Capture the cell that displays the provided text and extract its (x, y) central coordinate. 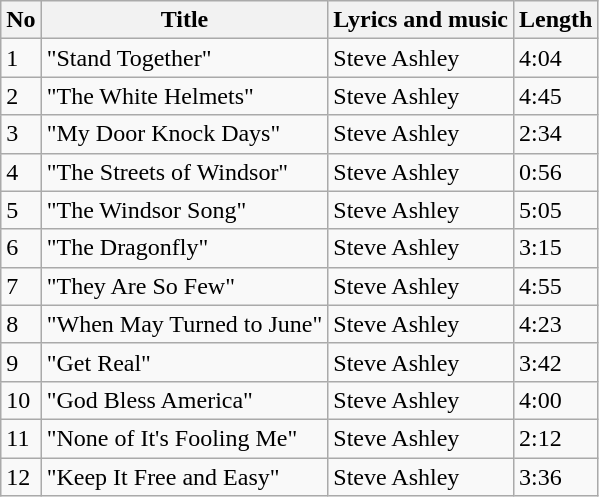
9 (21, 362)
No (21, 20)
"The White Helmets" (184, 96)
"The Dragonfly" (184, 248)
Length (556, 20)
"Keep It Free and Easy" (184, 477)
5:05 (556, 210)
Title (184, 20)
"God Bless America" (184, 400)
10 (21, 400)
4:55 (556, 286)
4:45 (556, 96)
"Stand Together" (184, 58)
2 (21, 96)
1 (21, 58)
3 (21, 134)
5 (21, 210)
"The Windsor Song" (184, 210)
"Get Real" (184, 362)
3:42 (556, 362)
4:00 (556, 400)
4 (21, 172)
6 (21, 248)
"My Door Knock Days" (184, 134)
3:36 (556, 477)
0:56 (556, 172)
2:34 (556, 134)
8 (21, 324)
4:23 (556, 324)
4:04 (556, 58)
2:12 (556, 438)
"When May Turned to June" (184, 324)
12 (21, 477)
"The Streets of Windsor" (184, 172)
7 (21, 286)
"They Are So Few" (184, 286)
"None of It's Fooling Me" (184, 438)
Lyrics and music (421, 20)
11 (21, 438)
3:15 (556, 248)
